Identify which cell holds the provided text, then report its (x, y) central coordinate. 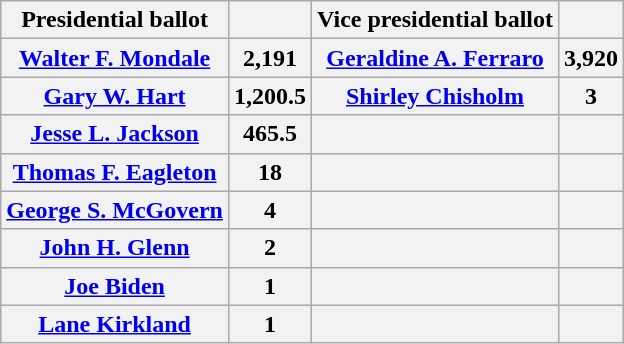
John H. Glenn (115, 248)
Vice presidential ballot (434, 20)
Geraldine A. Ferraro (434, 58)
1,200.5 (270, 96)
465.5 (270, 134)
Thomas F. Eagleton (115, 172)
Joe Biden (115, 286)
3,920 (592, 58)
George S. McGovern (115, 210)
18 (270, 172)
4 (270, 210)
2 (270, 248)
Lane Kirkland (115, 324)
Shirley Chisholm (434, 96)
Presidential ballot (115, 20)
Jesse L. Jackson (115, 134)
Walter F. Mondale (115, 58)
3 (592, 96)
2,191 (270, 58)
Gary W. Hart (115, 96)
